Pinpoint the cell where the given text exists, returning its [X, Y] midpoint coordinate. 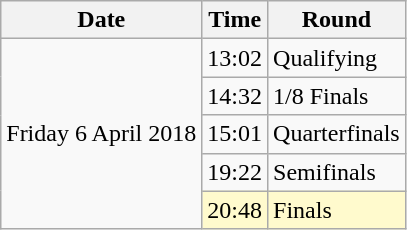
13:02 [235, 58]
14:32 [235, 96]
Semifinals [337, 172]
19:22 [235, 172]
Finals [337, 210]
Friday 6 April 2018 [102, 134]
Time [235, 20]
1/8 Finals [337, 96]
Quarterfinals [337, 134]
15:01 [235, 134]
20:48 [235, 210]
Date [102, 20]
Round [337, 20]
Qualifying [337, 58]
